Provide the (x, y) coordinate of the cell's center where the given text is located.  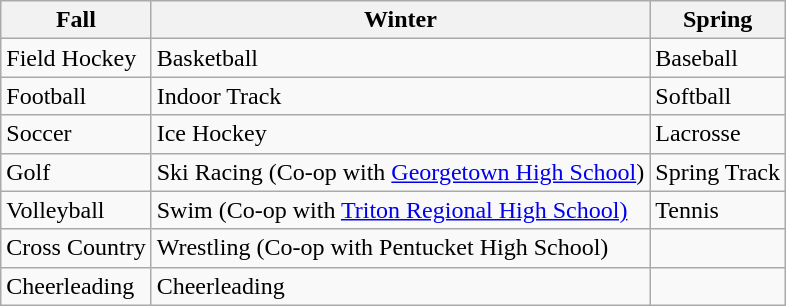
Ski Racing (Co-op with Georgetown High School) (400, 172)
Field Hockey (76, 58)
Cross Country (76, 248)
Volleyball (76, 210)
Ice Hockey (400, 134)
Spring (718, 20)
Soccer (76, 134)
Football (76, 96)
Spring Track (718, 172)
Lacrosse (718, 134)
Baseball (718, 58)
Swim (Co-op with Triton Regional High School) (400, 210)
Indoor Track (400, 96)
Tennis (718, 210)
Basketball (400, 58)
Softball (718, 96)
Fall (76, 20)
Wrestling (Co-op with Pentucket High School) (400, 248)
Golf (76, 172)
Winter (400, 20)
